Scan for the cell matching the given text and deliver its (x, y) coordinate at center. 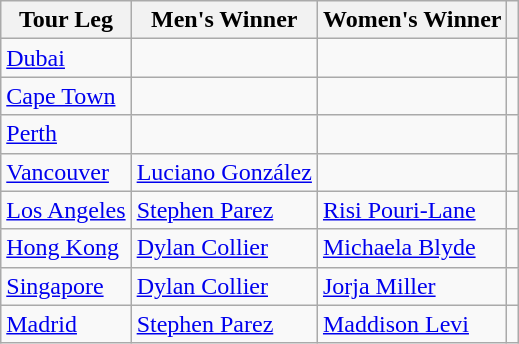
Jorja Miller (412, 286)
Vancouver (66, 172)
Tour Leg (66, 20)
Luciano González (224, 172)
Risi Pouri-Lane (412, 210)
Madrid (66, 324)
Dubai (66, 58)
Men's Winner (224, 20)
Maddison Levi (412, 324)
Singapore (66, 286)
Women's Winner (412, 20)
Hong Kong (66, 248)
Perth (66, 134)
Michaela Blyde (412, 248)
Los Angeles (66, 210)
Cape Town (66, 96)
